Locate the cell with the specified text and output its [X, Y] center coordinate. 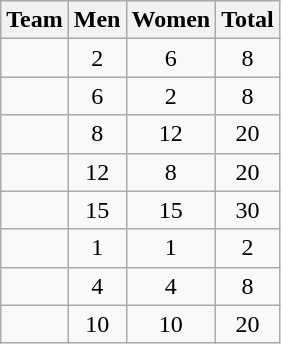
Total [248, 20]
30 [248, 210]
Women [171, 20]
Team [35, 20]
Men [97, 20]
